Extract the (x, y) coordinate from the center of the cell holding the provided text.  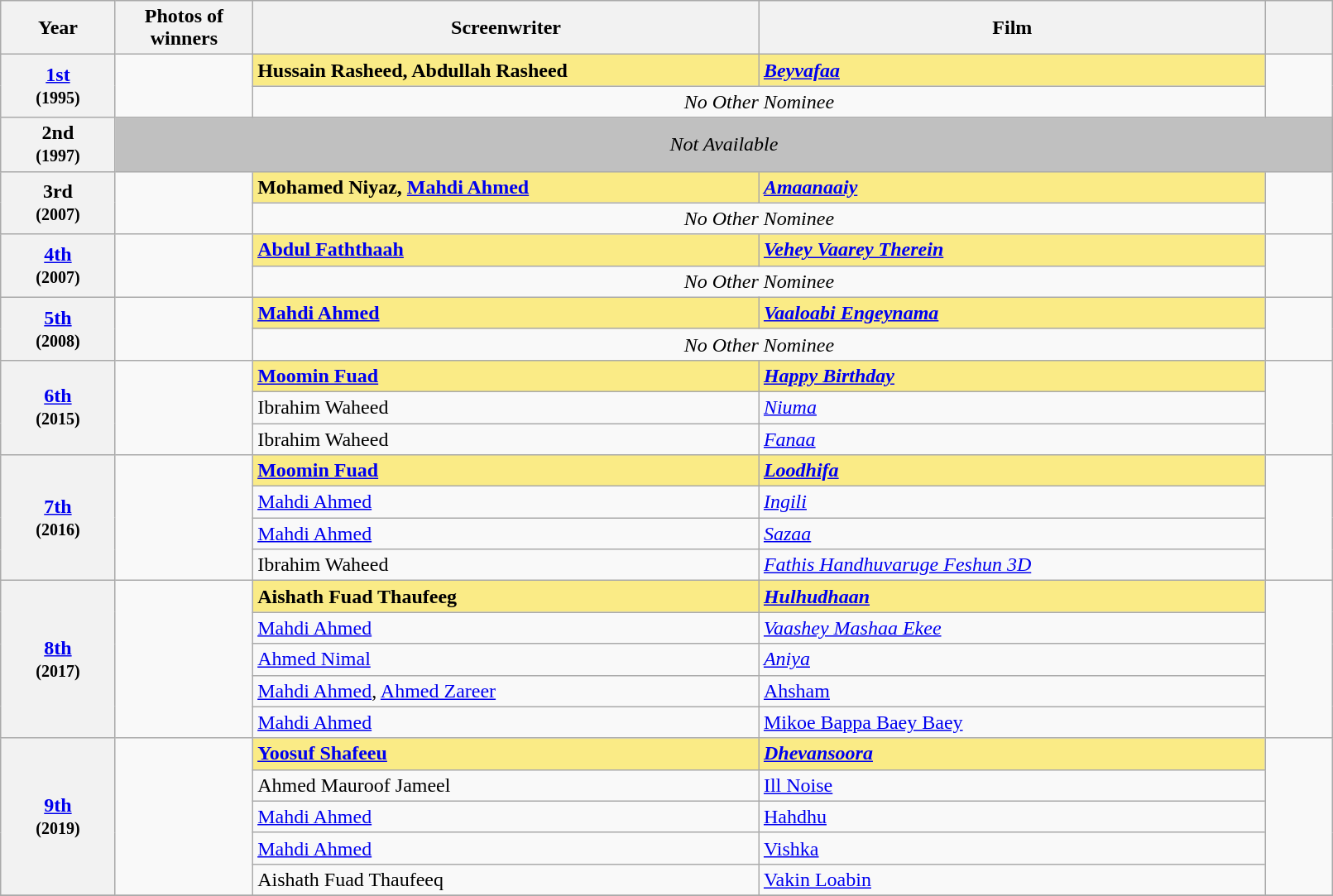
Ahmed Nimal (506, 659)
Ill Noise (1012, 785)
Happy Birthday (1012, 376)
Photos of winners (184, 28)
Fathis Handhuvaruge Feshun 3D (1012, 565)
Mikoe Bappa Baey Baey (1012, 722)
Hussain Rasheed, Abdullah Rasheed (506, 70)
Vaashey Mashaa Ekee (1012, 628)
Beyvafaa (1012, 70)
Ahsham (1012, 691)
Vehey Vaarey Therein (1012, 250)
Mahdi Ahmed, Ahmed Zareer (506, 691)
1st(1995) (58, 86)
Vaaloabi Engeynama (1012, 313)
Vishka (1012, 848)
Mohamed Niyaz, Mahdi Ahmed (506, 187)
Vakin Loabin (1012, 879)
Yoosuf Shafeeu (506, 754)
8th(2017) (58, 659)
5th(2008) (58, 328)
Aishath Fuad Thaufeeg (506, 597)
Aishath Fuad Thaufeeq (506, 879)
Not Available (724, 144)
Ahmed Mauroof Jameel (506, 785)
Niuma (1012, 407)
4th(2007) (58, 266)
Dhevansoora (1012, 754)
Fanaa (1012, 439)
Amaanaaiy (1012, 187)
Screenwriter (506, 28)
Sazaa (1012, 534)
3rd(2007) (58, 203)
Loodhifa (1012, 471)
2nd(1997) (58, 144)
9th(2019) (58, 817)
7th(2016) (58, 518)
Aniya (1012, 659)
Abdul Faththaah (506, 250)
Ingili (1012, 502)
Hulhudhaan (1012, 597)
Year (58, 28)
Hahdhu (1012, 817)
6th(2015) (58, 407)
Film (1012, 28)
